Capture the cell that displays the provided text and extract its [x, y] central coordinate. 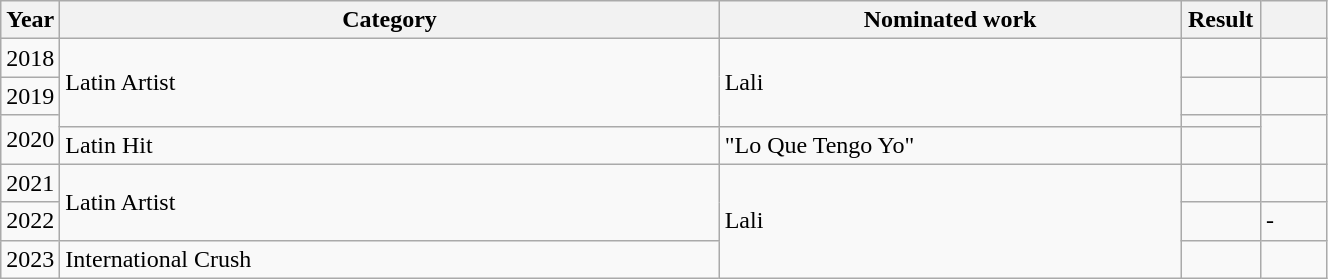
Latin Hit [390, 145]
2023 [30, 259]
2018 [30, 58]
2019 [30, 96]
International Crush [390, 259]
Result [1221, 20]
Category [390, 20]
2022 [30, 221]
"Lo Que Tengo Yo" [950, 145]
2020 [30, 140]
Nominated work [950, 20]
Year [30, 20]
- [1293, 221]
2021 [30, 183]
